Output the (x, y) coordinate of the center of the cell containing the given text.  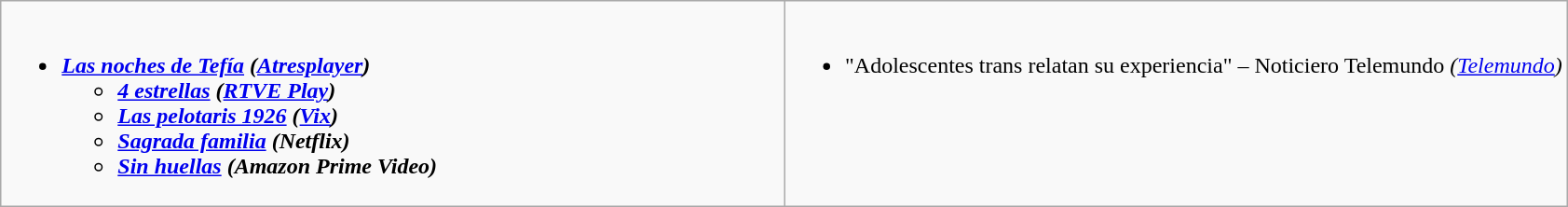
Las noches de Tefía (Atresplayer)4 estrellas (RTVE Play)Las pelotaris 1926 (Vix)Sagrada familia (Netflix)Sin huellas (Amazon Prime Video) (393, 104)
"Adolescentes trans relatan su experiencia" – Noticiero Telemundo (Telemundo) (1176, 104)
